Determine the [X, Y] coordinate at the center of the cell enclosing the given text.  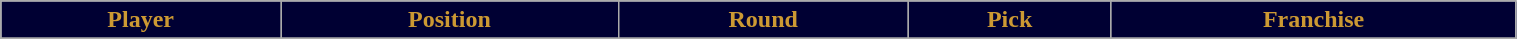
Franchise [1314, 20]
Pick [1010, 20]
Round [763, 20]
Position [450, 20]
Player [141, 20]
